Scan for the cell matching the given text and deliver its (X, Y) coordinate at center. 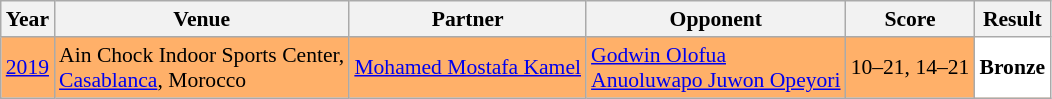
Result (1012, 19)
Score (910, 19)
Ain Chock Indoor Sports Center,Casablanca, Morocco (202, 68)
Year (28, 19)
Bronze (1012, 68)
Venue (202, 19)
2019 (28, 68)
10–21, 14–21 (910, 68)
Godwin Olofua Anuoluwapo Juwon Opeyori (716, 68)
Opponent (716, 19)
Mohamed Mostafa Kamel (468, 68)
Partner (468, 19)
